Detect which cell encompasses the target text, then output its (x, y) center coordinate. 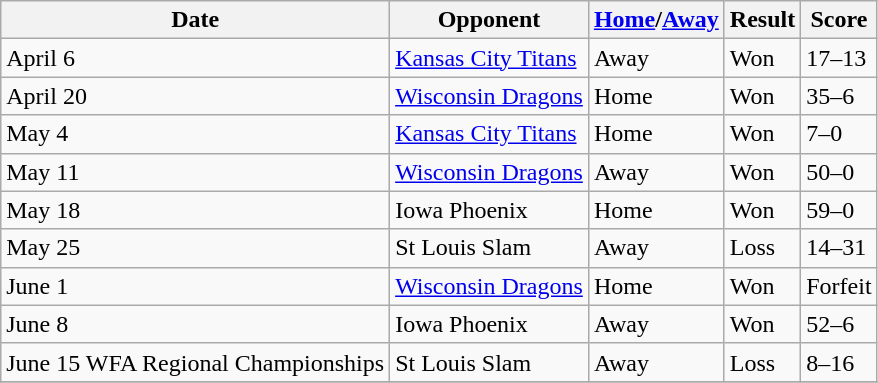
7–0 (839, 134)
Result (762, 20)
June 1 (196, 286)
April 20 (196, 96)
May 11 (196, 172)
May 4 (196, 134)
35–6 (839, 96)
Score (839, 20)
Date (196, 20)
Forfeit (839, 286)
June 8 (196, 324)
8–16 (839, 362)
May 25 (196, 248)
59–0 (839, 210)
17–13 (839, 58)
Opponent (490, 20)
50–0 (839, 172)
52–6 (839, 324)
14–31 (839, 248)
April 6 (196, 58)
June 15 WFA Regional Championships (196, 362)
May 18 (196, 210)
Home/Away (656, 20)
